Provide the (X, Y) coordinate of the cell's center where the given text is located.  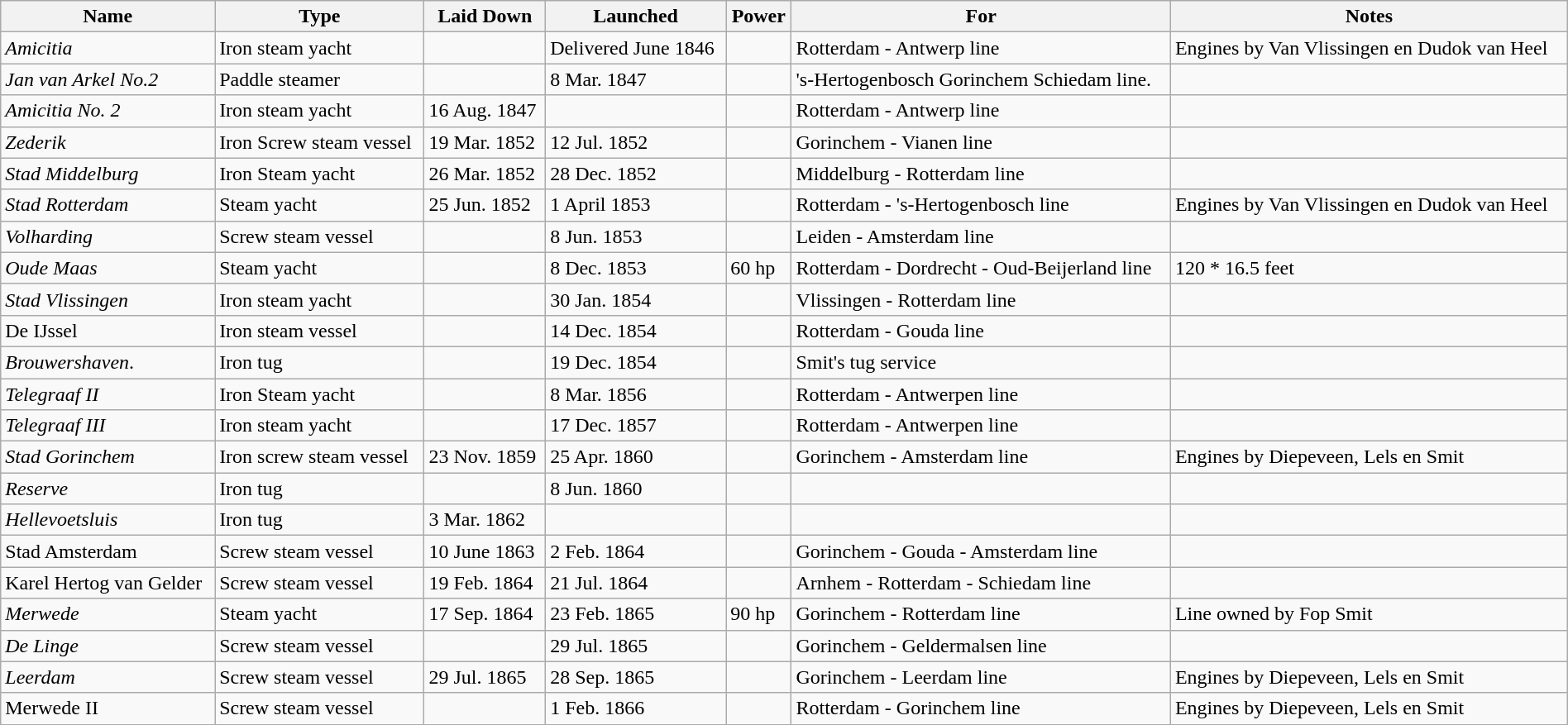
Leiden - Amsterdam line (981, 236)
28 Dec. 1852 (636, 174)
3 Mar. 1862 (485, 520)
For (981, 17)
Power (759, 17)
Name (108, 17)
De IJssel (108, 331)
Smit's tug service (981, 362)
28 Sep. 1865 (636, 677)
Vlissingen - Rotterdam line (981, 299)
Notes (1369, 17)
Jan van Arkel No.2 (108, 79)
8 Mar. 1856 (636, 394)
Iron Screw steam vessel (319, 142)
23 Feb. 1865 (636, 614)
Karel Hertog van Gelder (108, 583)
90 hp (759, 614)
Middelburg - Rotterdam line (981, 174)
Launched (636, 17)
Stad Vlissingen (108, 299)
14 Dec. 1854 (636, 331)
Delivered June 1846 (636, 48)
17 Sep. 1864 (485, 614)
1 Feb. 1866 (636, 708)
Reserve (108, 489)
Volharding (108, 236)
Gorinchem - Vianen line (981, 142)
12 Jul. 1852 (636, 142)
8 Jun. 1853 (636, 236)
Rotterdam - Dordrecht - Oud-Beijerland line (981, 268)
16 Aug. 1847 (485, 111)
21 Jul. 1864 (636, 583)
26 Mar. 1852 (485, 174)
8 Mar. 1847 (636, 79)
Arnhem - Rotterdam - Schiedam line (981, 583)
2 Feb. 1864 (636, 551)
Rotterdam - Gorinchem line (981, 708)
Hellevoetsluis (108, 520)
Telegraaf III (108, 426)
30 Jan. 1854 (636, 299)
Amicitia (108, 48)
Brouwershaven. (108, 362)
Merwede (108, 614)
Stad Amsterdam (108, 551)
Stad Gorinchem (108, 457)
Gorinchem - Rotterdam line (981, 614)
Rotterdam - Gouda line (981, 331)
De Linge (108, 646)
Rotterdam - 's-Hertogenbosch line (981, 205)
19 Dec. 1854 (636, 362)
Iron screw steam vessel (319, 457)
's-Hertogenbosch Gorinchem Schiedam line. (981, 79)
Amicitia No. 2 (108, 111)
120 * 16.5 feet (1369, 268)
Leerdam (108, 677)
Telegraaf II (108, 394)
25 Jun. 1852 (485, 205)
8 Jun. 1860 (636, 489)
Type (319, 17)
19 Mar. 1852 (485, 142)
Gorinchem - Leerdam line (981, 677)
25 Apr. 1860 (636, 457)
Gorinchem - Amsterdam line (981, 457)
10 June 1863 (485, 551)
8 Dec. 1853 (636, 268)
Stad Middelburg (108, 174)
23 Nov. 1859 (485, 457)
Laid Down (485, 17)
Oude Maas (108, 268)
Stad Rotterdam (108, 205)
Zederik (108, 142)
17 Dec. 1857 (636, 426)
1 April 1853 (636, 205)
Iron steam vessel (319, 331)
Merwede II (108, 708)
Line owned by Fop Smit (1369, 614)
60 hp (759, 268)
Gorinchem - Geldermalsen line (981, 646)
Gorinchem - Gouda - Amsterdam line (981, 551)
Paddle steamer (319, 79)
19 Feb. 1864 (485, 583)
